Detect which cell encompasses the target text, then output its [x, y] center coordinate. 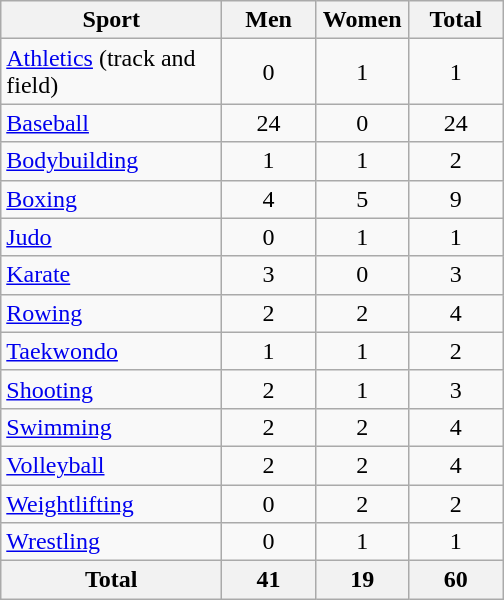
Sport [112, 20]
Rowing [112, 313]
60 [456, 580]
Swimming [112, 427]
Weightlifting [112, 503]
Athletics (track and field) [112, 72]
Women [362, 20]
Men [269, 20]
Volleyball [112, 465]
Bodybuilding [112, 161]
Judo [112, 237]
Karate [112, 275]
5 [362, 199]
Taekwondo [112, 351]
41 [269, 580]
Wrestling [112, 542]
Boxing [112, 199]
Shooting [112, 389]
Baseball [112, 123]
9 [456, 199]
19 [362, 580]
